Locate the cell with the specified text and output its [X, Y] center coordinate. 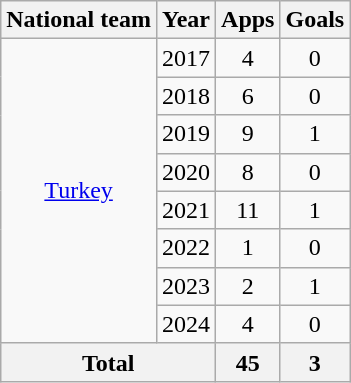
2017 [186, 58]
2023 [186, 286]
11 [248, 210]
Total [108, 362]
3 [315, 362]
Apps [248, 20]
2019 [186, 134]
8 [248, 172]
Year [186, 20]
2020 [186, 172]
2 [248, 286]
9 [248, 134]
2021 [186, 210]
National team [79, 20]
2018 [186, 96]
45 [248, 362]
6 [248, 96]
Goals [315, 20]
2022 [186, 248]
2024 [186, 324]
Turkey [79, 191]
